Locate the cell with the specified text and output its [X, Y] center coordinate. 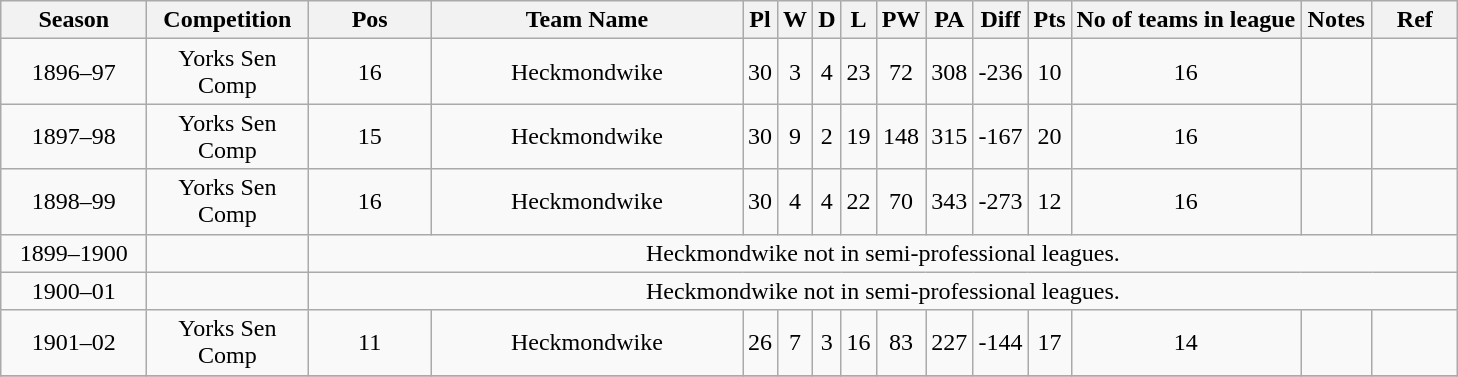
15 [370, 136]
Notes [1336, 20]
-144 [1000, 342]
-273 [1000, 202]
PA [950, 20]
227 [950, 342]
Competition [228, 20]
PW [901, 20]
No of teams in league [1186, 20]
1901–02 [74, 342]
1899–1900 [74, 253]
Pts [1050, 20]
2 [827, 136]
70 [901, 202]
72 [901, 72]
315 [950, 136]
20 [1050, 136]
17 [1050, 342]
1897–98 [74, 136]
22 [858, 202]
83 [901, 342]
26 [760, 342]
W [796, 20]
Diff [1000, 20]
7 [796, 342]
Ref [1415, 20]
12 [1050, 202]
148 [901, 136]
L [858, 20]
23 [858, 72]
1900–01 [74, 291]
Pos [370, 20]
11 [370, 342]
D [827, 20]
9 [796, 136]
343 [950, 202]
308 [950, 72]
19 [858, 136]
14 [1186, 342]
Team Name [586, 20]
10 [1050, 72]
-236 [1000, 72]
-167 [1000, 136]
1898–99 [74, 202]
Pl [760, 20]
1896–97 [74, 72]
Season [74, 20]
